Pinpoint the cell where the given text exists, returning its (X, Y) midpoint coordinate. 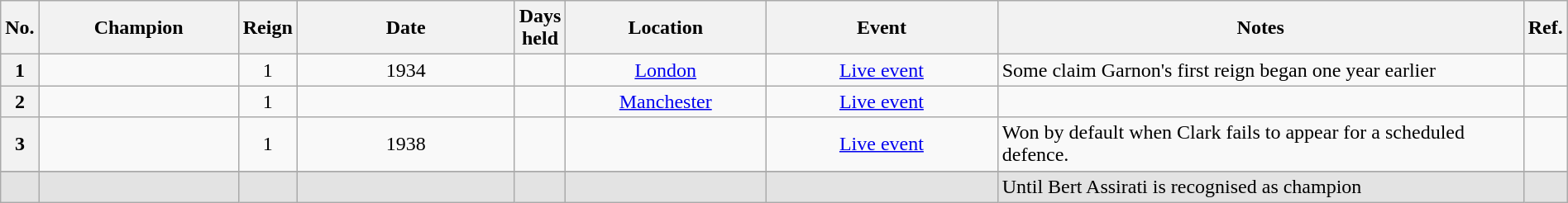
Reign (268, 28)
1934 (405, 70)
3 (20, 144)
Manchester (666, 101)
Days held (540, 28)
Until Bert Assirati is recognised as champion (1260, 186)
2 (20, 101)
No. (20, 28)
London (666, 70)
Notes (1260, 28)
Champion (139, 28)
Some claim Garnon's first reign began one year earlier (1260, 70)
Location (666, 28)
Date (405, 28)
Event (882, 28)
Won by default when Clark fails to appear for a scheduled defence. (1260, 144)
Ref. (1545, 28)
1938 (405, 144)
